Pinpoint the cell where the given text exists, returning its [x, y] midpoint coordinate. 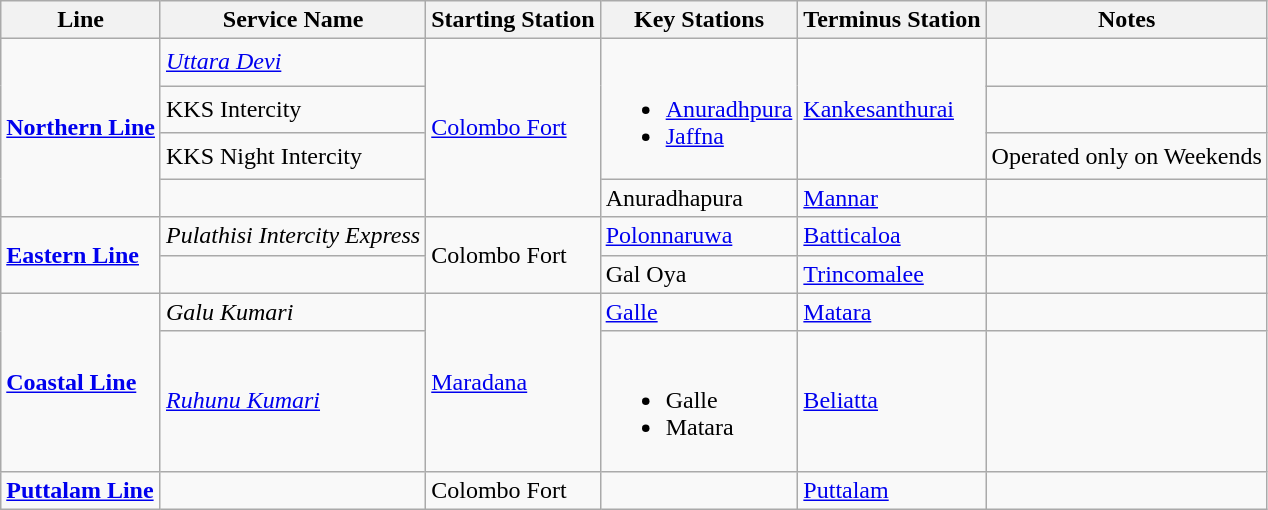
Galle [699, 312]
Operated only on Weekends [1126, 156]
Pulathisi Intercity Express [292, 236]
Eastern Line [81, 255]
Service Name [292, 20]
Anuradhapura [699, 198]
Terminus Station [892, 20]
Coastal Line [81, 382]
Batticaloa [892, 236]
Key Stations [699, 20]
Beliatta [892, 401]
Line [81, 20]
Polonnaruwa [699, 236]
Kankesanthurai [892, 109]
Starting Station [513, 20]
Galu Kumari [292, 312]
Trincomalee [892, 274]
AnuradhpuraJaffna [699, 109]
Mannar [892, 198]
Gal Oya [699, 274]
Notes [1126, 20]
KKS Intercity [292, 110]
Uttara Devi [292, 62]
Puttalam Line [81, 490]
GalleMatara [699, 401]
Puttalam [892, 490]
Ruhunu Kumari [292, 401]
Matara [892, 312]
Maradana [513, 382]
Northern Line [81, 128]
KKS Night Intercity [292, 156]
